Determine the [X, Y] coordinate at the center of the cell enclosing the given text.  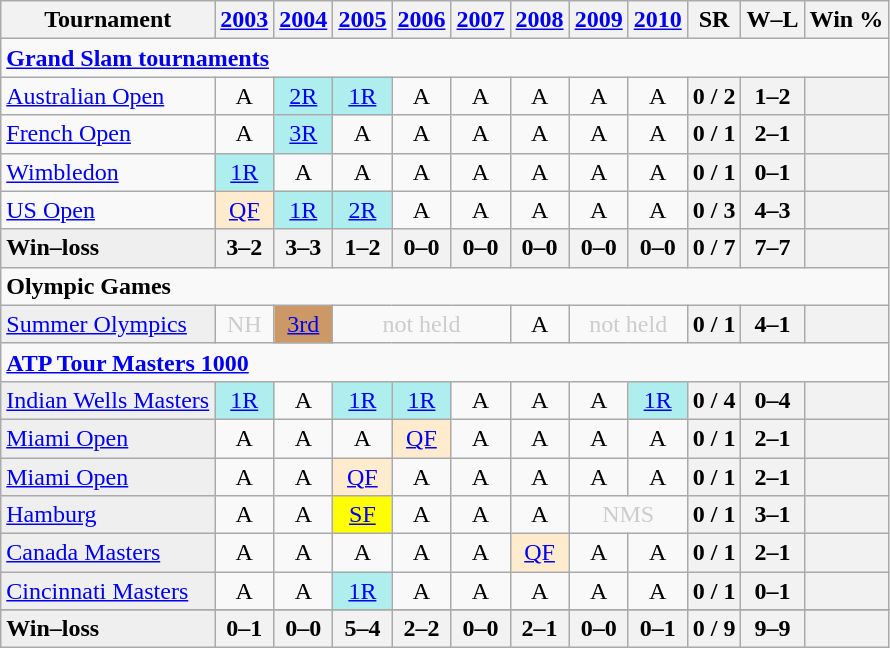
0 / 4 [714, 400]
2009 [598, 20]
Australian Open [108, 96]
Canada Masters [108, 553]
Win % [846, 20]
Olympic Games [445, 286]
3R [304, 134]
0 / 7 [714, 248]
W–L [772, 20]
Hamburg [108, 515]
9–9 [772, 629]
4–3 [772, 210]
Cincinnati Masters [108, 591]
4–1 [772, 324]
US Open [108, 210]
3rd [304, 324]
3–1 [772, 515]
French Open [108, 134]
SR [714, 20]
7–7 [772, 248]
2004 [304, 20]
3–2 [244, 248]
2003 [244, 20]
3–3 [304, 248]
0 / 2 [714, 96]
2010 [658, 20]
Summer Olympics [108, 324]
0–4 [772, 400]
NH [244, 324]
NMS [628, 515]
ATP Tour Masters 1000 [445, 362]
2008 [540, 20]
SF [362, 515]
2–2 [422, 629]
2006 [422, 20]
Indian Wells Masters [108, 400]
2005 [362, 20]
Grand Slam tournaments [445, 58]
Tournament [108, 20]
0 / 9 [714, 629]
5–4 [362, 629]
2007 [480, 20]
Wimbledon [108, 172]
0 / 3 [714, 210]
